Return (x, y) of the center of cell containing provided text 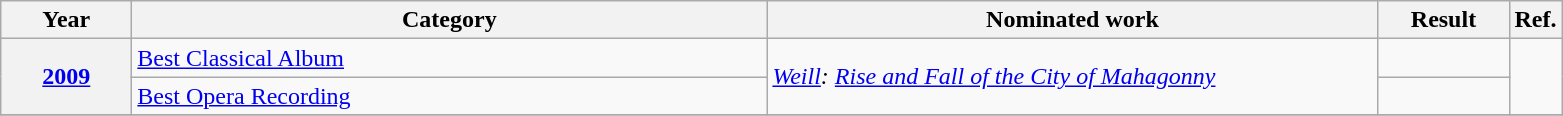
Ref. (1536, 20)
Category (450, 20)
Nominated work (1072, 20)
Weill: Rise and Fall of the City of Mahagonny (1072, 77)
Year (66, 20)
Result (1444, 20)
2009 (66, 77)
Best Opera Recording (450, 96)
Best Classical Album (450, 58)
